Identify which cell holds the provided text, then report its [X, Y] central coordinate. 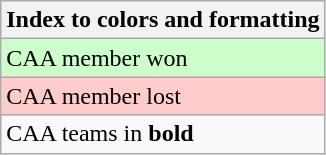
CAA member won [163, 58]
CAA member lost [163, 96]
Index to colors and formatting [163, 20]
CAA teams in bold [163, 134]
